Return the [X, Y] coordinate for the center point of the cell that contains the specified text.  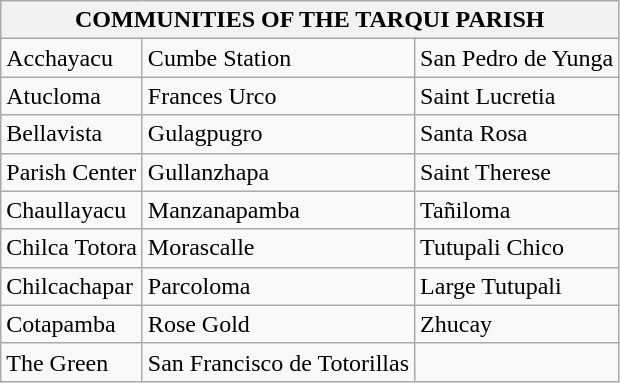
Acchayacu [72, 58]
Tutupali Chico [517, 248]
Santa Rosa [517, 134]
Morascalle [278, 248]
COMMUNITIES OF THE TARQUI PARISH [310, 20]
Cotapamba [72, 324]
Chilcachapar [72, 286]
Chilca Totora [72, 248]
Bellavista [72, 134]
Frances Urco [278, 96]
San Francisco de Totorillas [278, 362]
Large Tutupali [517, 286]
Parish Center [72, 172]
Manzanapamba [278, 210]
Parcoloma [278, 286]
Saint Therese [517, 172]
Gullanzhapa [278, 172]
Zhucay [517, 324]
Cumbe Station [278, 58]
Rose Gold [278, 324]
Saint Lucretia [517, 96]
Chaullayacu [72, 210]
San Pedro de Yunga [517, 58]
Tañiloma [517, 210]
The Green [72, 362]
Atucloma [72, 96]
Gulagpugro [278, 134]
